Scan for the cell matching the given text and deliver its (x, y) coordinate at center. 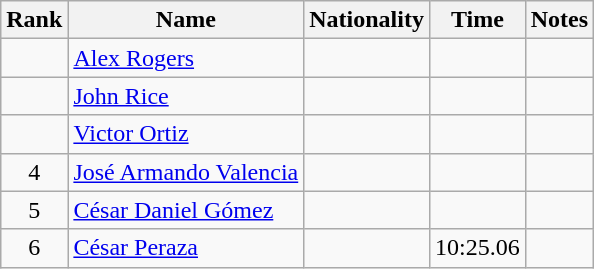
Alex Rogers (186, 58)
John Rice (186, 96)
César Peraza (186, 248)
5 (34, 210)
Name (186, 20)
Nationality (367, 20)
José Armando Valencia (186, 172)
10:25.06 (477, 248)
César Daniel Gómez (186, 210)
Rank (34, 20)
4 (34, 172)
6 (34, 248)
Victor Ortiz (186, 134)
Notes (559, 20)
Time (477, 20)
